Find where the given text appears and provide that cell's center as [x, y] coordinate. 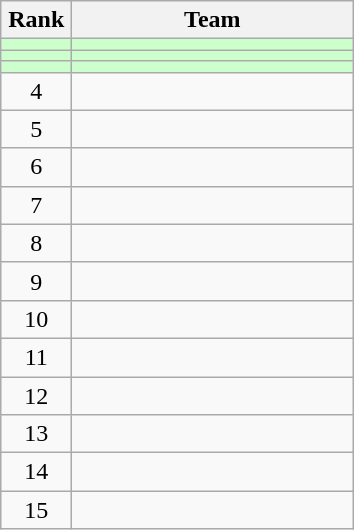
Rank [36, 20]
12 [36, 395]
Team [212, 20]
5 [36, 129]
8 [36, 243]
11 [36, 357]
6 [36, 167]
14 [36, 472]
10 [36, 319]
9 [36, 281]
15 [36, 510]
13 [36, 434]
7 [36, 205]
4 [36, 91]
